Identify which cell holds the provided text, then report its (X, Y) central coordinate. 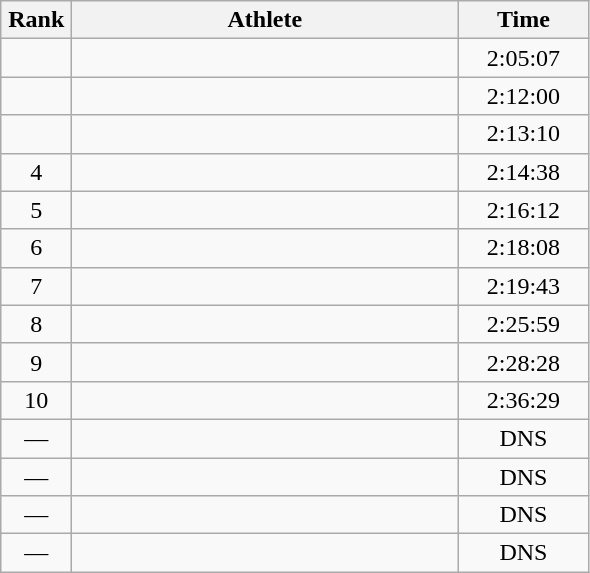
2:14:38 (524, 172)
Rank (36, 20)
8 (36, 324)
Time (524, 20)
6 (36, 248)
4 (36, 172)
2:05:07 (524, 58)
9 (36, 362)
5 (36, 210)
2:16:12 (524, 210)
2:36:29 (524, 400)
10 (36, 400)
2:28:28 (524, 362)
2:12:00 (524, 96)
2:18:08 (524, 248)
2:13:10 (524, 134)
2:25:59 (524, 324)
7 (36, 286)
Athlete (265, 20)
2:19:43 (524, 286)
